Capture the cell that displays the provided text and extract its [x, y] central coordinate. 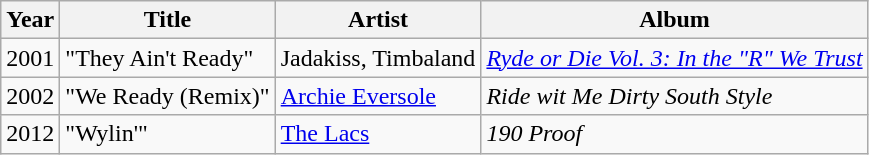
2002 [30, 96]
Album [674, 20]
2012 [30, 134]
Ryde or Die Vol. 3: In the "R" We Trust [674, 58]
2001 [30, 58]
Archie Eversole [378, 96]
Ride wit Me Dirty South Style [674, 96]
"We Ready (Remix)" [168, 96]
Jadakiss, Timbaland [378, 58]
190 Proof [674, 134]
Title [168, 20]
Artist [378, 20]
"Wylin'" [168, 134]
"They Ain't Ready" [168, 58]
Year [30, 20]
The Lacs [378, 134]
